Identify which cell holds the provided text, then report its [X, Y] central coordinate. 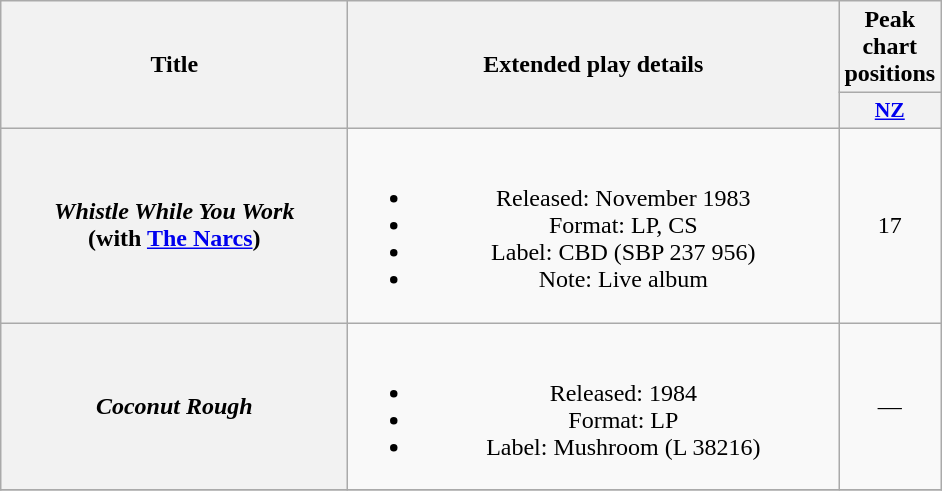
— [890, 406]
Extended play details [594, 65]
Released: November 1983Format: LP, CSLabel: CBD (SBP 237 956)Note: Live album [594, 225]
17 [890, 225]
Peak chart positions [890, 47]
Coconut Rough [174, 406]
Released: 1984Format: LPLabel: Mushroom (L 38216) [594, 406]
NZ [890, 111]
Title [174, 65]
Whistle While You Work (with The Narcs) [174, 225]
